For the text-containing cell, return its midpoint in (x, y) coordinate format. 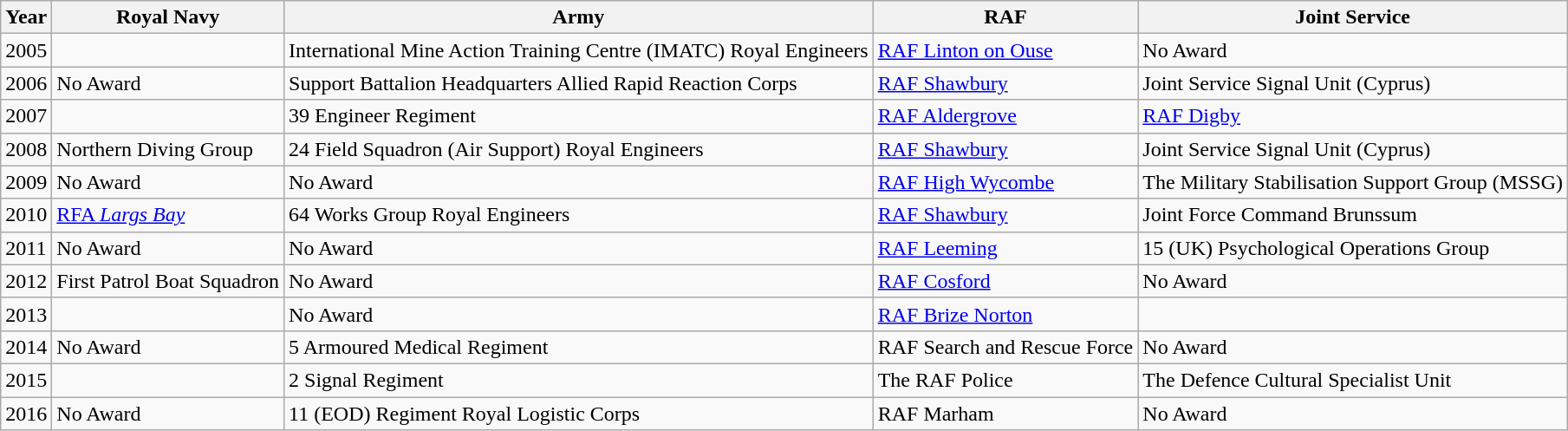
RAF (1005, 17)
RAF Digby (1353, 116)
RAF Leeming (1005, 248)
Year (26, 17)
2009 (26, 182)
RAF Aldergrove (1005, 116)
RAF Search and Rescue Force (1005, 347)
2010 (26, 215)
International Mine Action Training Centre (IMATC) Royal Engineers (579, 50)
2 Signal Regiment (579, 380)
RAF High Wycombe (1005, 182)
2016 (26, 414)
5 Armoured Medical Regiment (579, 347)
RAF Cosford (1005, 281)
11 (EOD) Regiment Royal Logistic Corps (579, 414)
2015 (26, 380)
Army (579, 17)
Royal Navy (168, 17)
2006 (26, 83)
RAF Linton on Ouse (1005, 50)
24 Field Squadron (Air Support) Royal Engineers (579, 149)
The RAF Police (1005, 380)
39 Engineer Regiment (579, 116)
RAF Marham (1005, 414)
RAF Brize Norton (1005, 314)
Northern Diving Group (168, 149)
2013 (26, 314)
RFA Largs Bay (168, 215)
The Defence Cultural Specialist Unit (1353, 380)
2012 (26, 281)
2008 (26, 149)
Joint Service (1353, 17)
2011 (26, 248)
15 (UK) Psychological Operations Group (1353, 248)
Joint Force Command Brunssum (1353, 215)
64 Works Group Royal Engineers (579, 215)
The Military Stabilisation Support Group (MSSG) (1353, 182)
2005 (26, 50)
Support Battalion Headquarters Allied Rapid Reaction Corps (579, 83)
2007 (26, 116)
2014 (26, 347)
First Patrol Boat Squadron (168, 281)
